Search for the cell housing the specified text and yield its [X, Y] center coordinate. 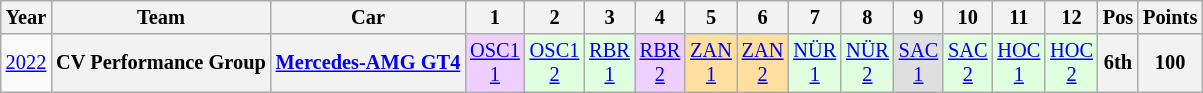
RBR2 [660, 63]
Mercedes-AMG GT4 [368, 63]
9 [918, 17]
8 [868, 17]
Car [368, 17]
SAC2 [968, 63]
12 [1072, 17]
Year [26, 17]
RBR1 [609, 63]
Points [1170, 17]
6th [1118, 63]
NÜR1 [814, 63]
6 [763, 17]
OSC11 [495, 63]
Pos [1118, 17]
3 [609, 17]
7 [814, 17]
5 [711, 17]
OSC12 [555, 63]
11 [1018, 17]
HOC2 [1072, 63]
Team [161, 17]
HOC1 [1018, 63]
ZAN2 [763, 63]
SAC1 [918, 63]
10 [968, 17]
2022 [26, 63]
CV Performance Group [161, 63]
1 [495, 17]
ZAN1 [711, 63]
100 [1170, 63]
2 [555, 17]
NÜR2 [868, 63]
4 [660, 17]
